Scan for the cell matching the given text and deliver its (X, Y) coordinate at center. 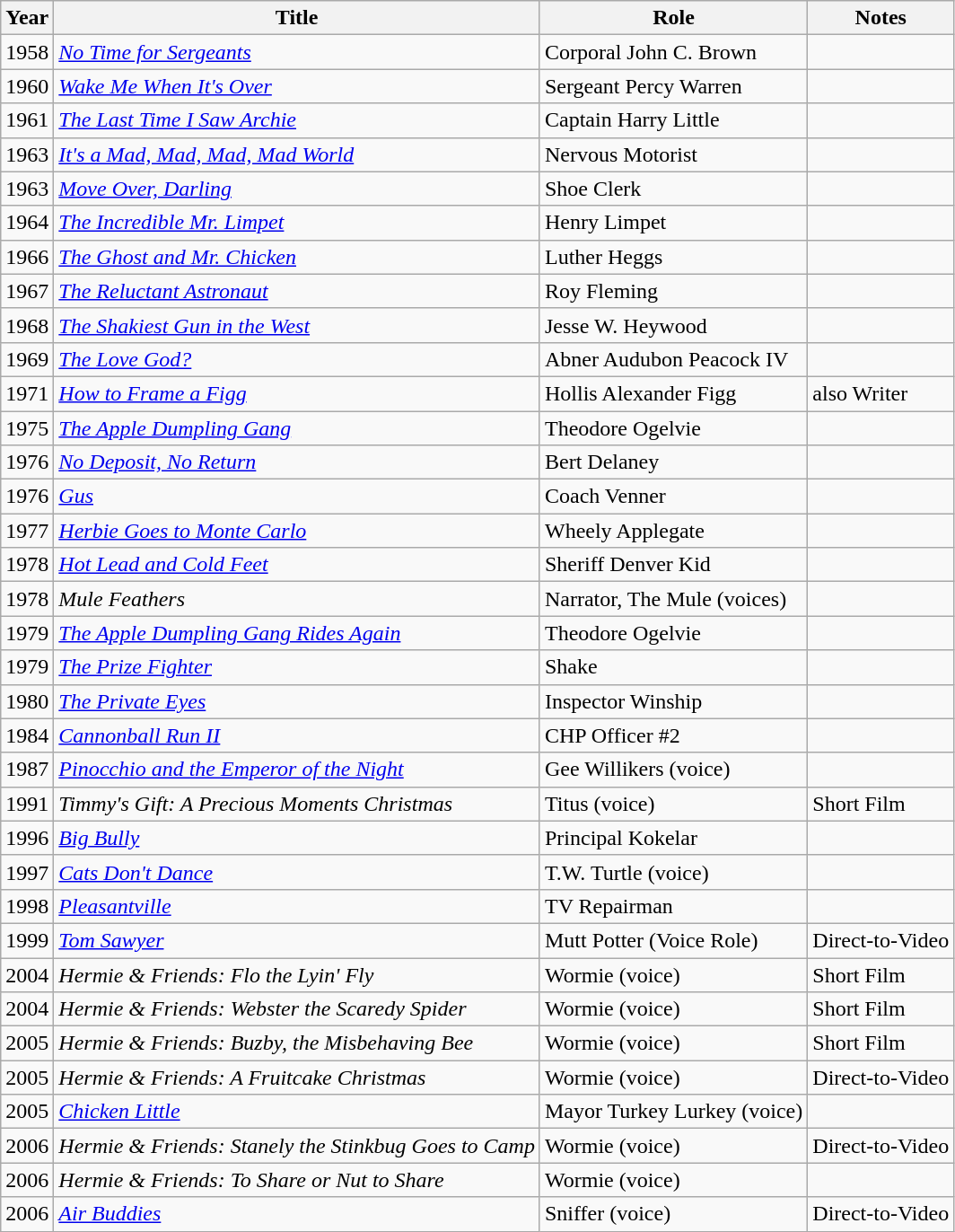
TV Repairman (673, 906)
1975 (27, 428)
1998 (27, 906)
Hermie & Friends: Webster the Scaredy Spider (297, 1009)
Sheriff Denver Kid (673, 565)
Principal Kokelar (673, 838)
Hot Lead and Cold Feet (297, 565)
1969 (27, 359)
Wheely Applegate (673, 531)
Chicken Little (297, 1112)
It's a Mad, Mad, Mad, Mad World (297, 154)
Abner Audubon Peacock IV (673, 359)
1967 (27, 291)
1964 (27, 223)
1977 (27, 531)
The Ghost and Mr. Chicken (297, 257)
Coach Venner (673, 497)
Sniffer (voice) (673, 1214)
Sergeant Percy Warren (673, 86)
Wake Me When It's Over (297, 86)
CHP Officer #2 (673, 735)
Air Buddies (297, 1214)
1966 (27, 257)
The Last Time I Saw Archie (297, 120)
Hermie & Friends: To Share or Nut to Share (297, 1180)
Jesse W. Heywood (673, 325)
The Reluctant Astronaut (297, 291)
The Private Eyes (297, 701)
Luther Heggs (673, 257)
No Time for Sergeants (297, 52)
Nervous Motorist (673, 154)
The Incredible Mr. Limpet (297, 223)
Roy Fleming (673, 291)
1971 (27, 393)
The Shakiest Gun in the West (297, 325)
Role (673, 18)
Hermie & Friends: Stanely the Stinkbug Goes to Camp (297, 1146)
Timmy's Gift: A Precious Moments Christmas (297, 804)
The Love God? (297, 359)
Pinocchio and the Emperor of the Night (297, 770)
Gee Willikers (voice) (673, 770)
Mutt Potter (Voice Role) (673, 940)
1984 (27, 735)
Notes (881, 18)
Shoe Clerk (673, 189)
also Writer (881, 393)
Bert Delaney (673, 462)
Titus (voice) (673, 804)
1960 (27, 86)
Captain Harry Little (673, 120)
The Apple Dumpling Gang (297, 428)
How to Frame a Figg (297, 393)
1991 (27, 804)
1968 (27, 325)
Mayor Turkey Lurkey (voice) (673, 1112)
Pleasantville (297, 906)
Corporal John C. Brown (673, 52)
Tom Sawyer (297, 940)
1996 (27, 838)
1987 (27, 770)
1997 (27, 872)
Title (297, 18)
Cats Don't Dance (297, 872)
The Apple Dumpling Gang Rides Again (297, 633)
Big Bully (297, 838)
Henry Limpet (673, 223)
Move Over, Darling (297, 189)
The Prize Fighter (297, 667)
Cannonball Run II (297, 735)
Hermie & Friends: A Fruitcake Christmas (297, 1078)
Hermie & Friends: Buzby, the Misbehaving Bee (297, 1043)
Hollis Alexander Figg (673, 393)
1999 (27, 940)
T.W. Turtle (voice) (673, 872)
Narrator, The Mule (voices) (673, 599)
Herbie Goes to Monte Carlo (297, 531)
Year (27, 18)
Inspector Winship (673, 701)
Gus (297, 497)
Mule Feathers (297, 599)
Hermie & Friends: Flo the Lyin' Fly (297, 974)
1980 (27, 701)
1958 (27, 52)
No Deposit, No Return (297, 462)
Shake (673, 667)
1961 (27, 120)
